Return the [x, y] coordinate for the center point of the cell that contains the specified text.  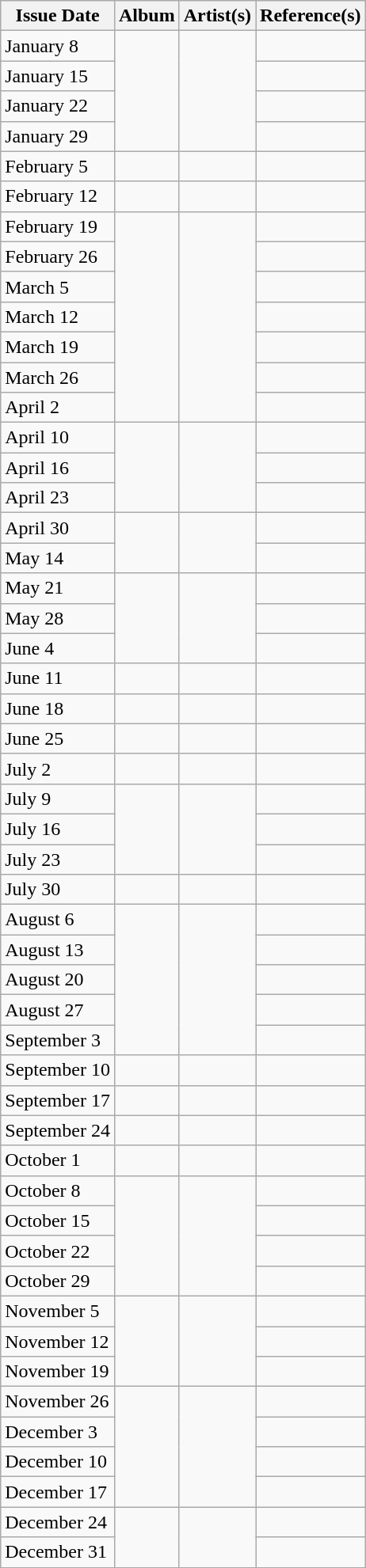
Album [147, 16]
July 30 [58, 890]
September 3 [58, 1040]
July 9 [58, 799]
November 26 [58, 1402]
July 2 [58, 769]
August 20 [58, 980]
September 10 [58, 1070]
August 27 [58, 1010]
May 28 [58, 618]
Artist(s) [217, 16]
Issue Date [58, 16]
June 25 [58, 738]
July 16 [58, 829]
May 14 [58, 558]
November 5 [58, 1311]
November 12 [58, 1342]
June 11 [58, 678]
Reference(s) [311, 16]
May 21 [58, 588]
February 5 [58, 166]
September 17 [58, 1100]
October 8 [58, 1190]
February 26 [58, 256]
October 15 [58, 1221]
April 10 [58, 438]
December 10 [58, 1462]
April 16 [58, 468]
March 26 [58, 378]
April 2 [58, 408]
December 3 [58, 1432]
January 22 [58, 106]
December 31 [58, 1552]
January 8 [58, 46]
January 29 [58, 136]
August 6 [58, 920]
June 4 [58, 648]
April 23 [58, 498]
March 5 [58, 287]
February 12 [58, 196]
July 23 [58, 859]
April 30 [58, 528]
March 12 [58, 317]
September 24 [58, 1130]
December 24 [58, 1522]
December 17 [58, 1492]
January 15 [58, 76]
June 18 [58, 708]
February 19 [58, 226]
October 22 [58, 1251]
October 1 [58, 1160]
March 19 [58, 347]
November 19 [58, 1372]
August 13 [58, 950]
October 29 [58, 1281]
